Return (X, Y) of the center of cell containing provided text 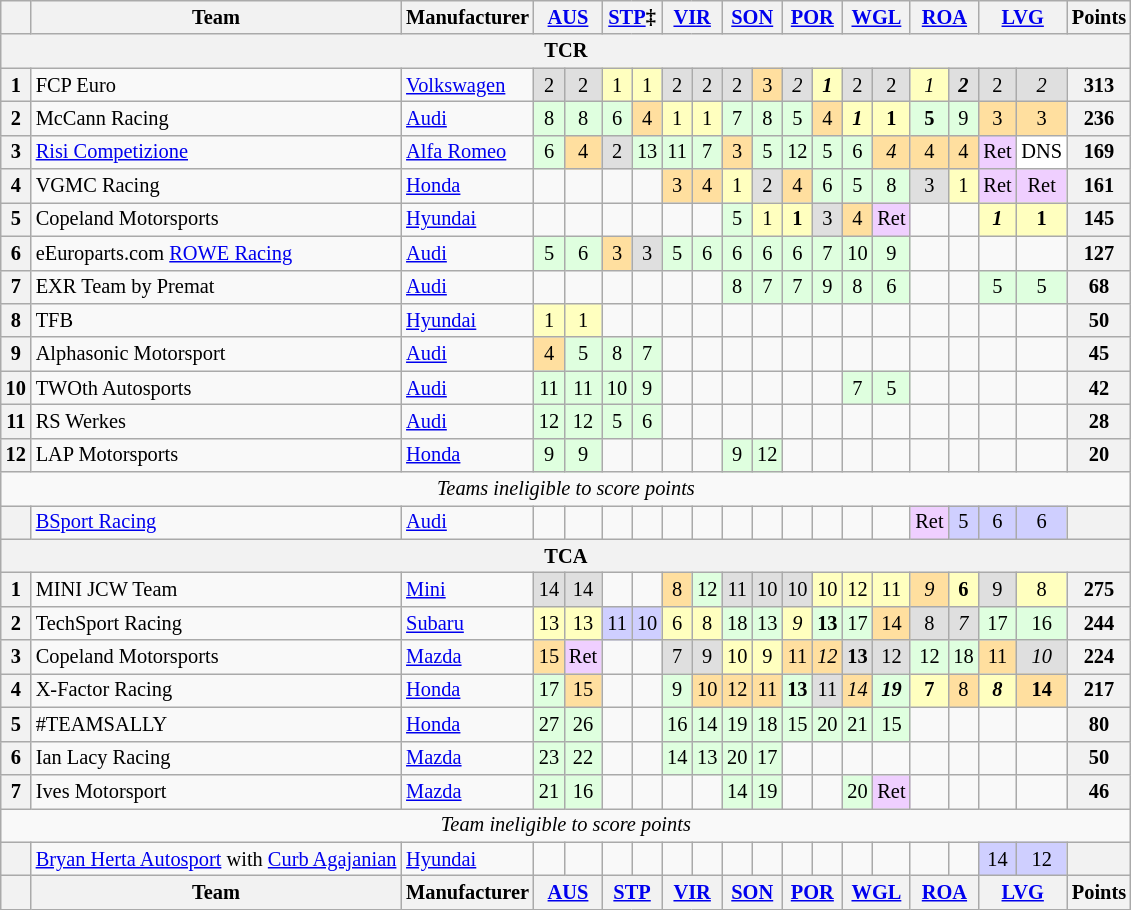
McCann Racing (216, 118)
Team ineligible to score points (566, 825)
TCR (566, 51)
127 (1099, 253)
LAP Motorsports (216, 455)
TFB (216, 320)
DNS (1041, 152)
EXR Team by Premat (216, 287)
Ives Motorsport (216, 791)
Bryan Herta Autosport with Curb Agajanian (216, 859)
STP (632, 892)
42 (1099, 388)
Alfa Romeo (468, 152)
161 (1099, 186)
28 (1099, 421)
275 (1099, 589)
Ian Lacy Racing (216, 758)
STP‡ (632, 17)
eEuroparts.com ROWE Racing (216, 253)
BSport Racing (216, 522)
FCP Euro (216, 85)
45 (1099, 354)
TWOth Autosports (216, 388)
#TEAMSALLY (216, 724)
RS Werkes (216, 421)
145 (1099, 219)
VGMC Racing (216, 186)
Risi Competizione (216, 152)
244 (1099, 623)
224 (1099, 657)
46 (1099, 791)
MINI JCW Team (216, 589)
236 (1099, 118)
TCA (566, 556)
Subaru (468, 623)
Mini (468, 589)
26 (583, 724)
23 (549, 758)
X-Factor Racing (216, 690)
TechSport Racing (216, 623)
169 (1099, 152)
80 (1099, 724)
68 (1099, 287)
Teams ineligible to score points (566, 489)
217 (1099, 690)
27 (549, 724)
Alphasonic Motorsport (216, 354)
Volkswagen (468, 85)
313 (1099, 85)
22 (583, 758)
